Output the (x, y) coordinate of the center of the cell containing the given text.  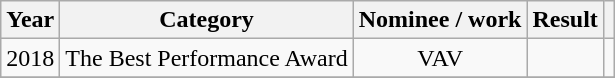
Nominee / work (440, 20)
VAV (440, 58)
Result (565, 20)
The Best Performance Award (206, 58)
Year (30, 20)
2018 (30, 58)
Category (206, 20)
